Detect which cell encompasses the target text, then output its (X, Y) center coordinate. 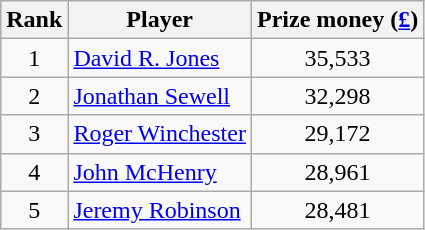
2 (34, 96)
3 (34, 134)
5 (34, 210)
28,961 (337, 172)
Player (160, 20)
32,298 (337, 96)
John McHenry (160, 172)
29,172 (337, 134)
4 (34, 172)
Jonathan Sewell (160, 96)
David R. Jones (160, 58)
Jeremy Robinson (160, 210)
Prize money (£) (337, 20)
28,481 (337, 210)
Roger Winchester (160, 134)
35,533 (337, 58)
1 (34, 58)
Rank (34, 20)
